Provide the [X, Y] coordinate of the cell's center where the given text is located.  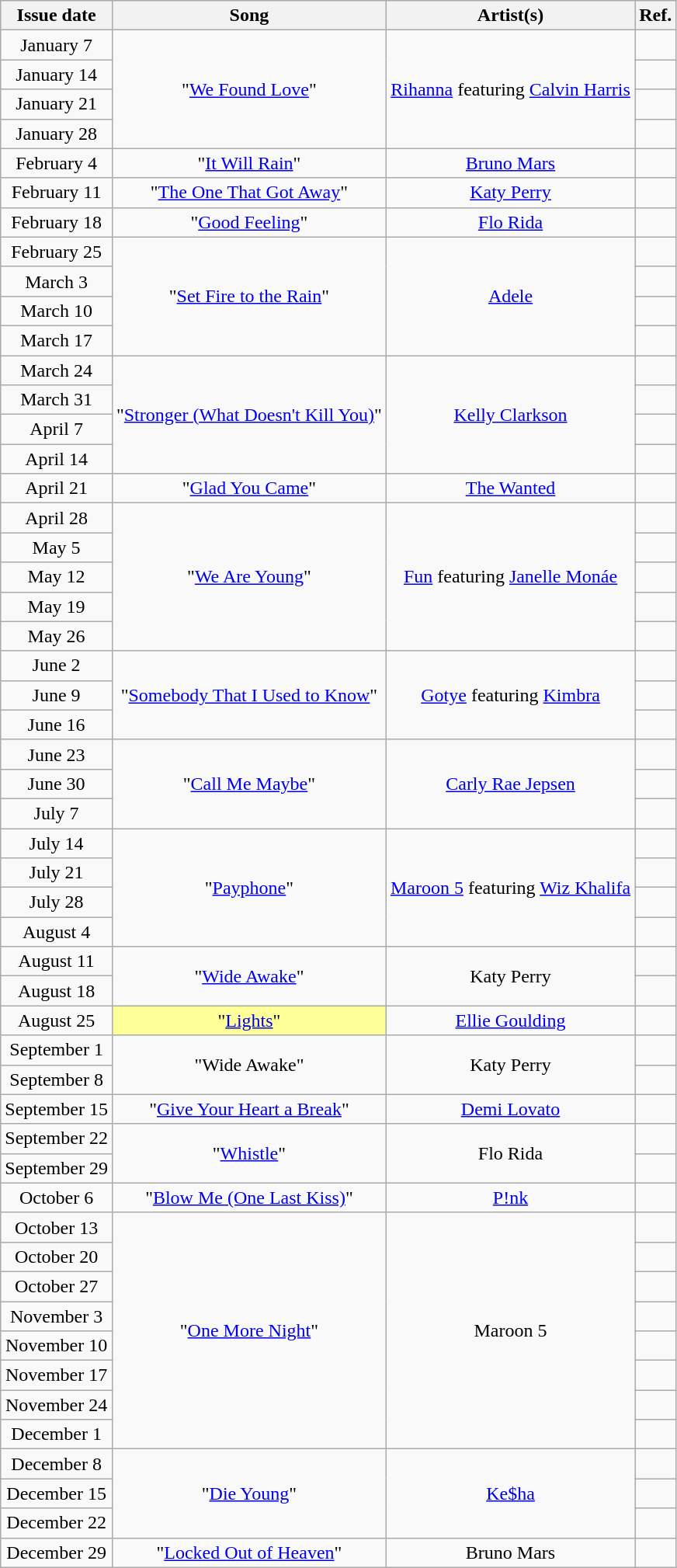
March 17 [57, 340]
September 1 [57, 1050]
June 9 [57, 695]
June 2 [57, 666]
May 19 [57, 607]
"Lights" [248, 1020]
Rihanna featuring Calvin Harris [510, 89]
July 21 [57, 873]
Issue date [57, 16]
October 27 [57, 1286]
November 3 [57, 1316]
September 15 [57, 1109]
May 5 [57, 548]
December 1 [57, 1434]
January 28 [57, 134]
September 29 [57, 1168]
May 26 [57, 636]
"Call Me Maybe" [248, 784]
January 21 [57, 104]
December 22 [57, 1523]
August 18 [57, 991]
March 24 [57, 370]
Fun featuring Janelle Monáe [510, 577]
"Good Feeling" [248, 222]
"Blow Me (One Last Kiss)" [248, 1198]
August 11 [57, 961]
July 28 [57, 902]
November 17 [57, 1375]
Song [248, 16]
P!nk [510, 1198]
April 14 [57, 459]
February 11 [57, 193]
Gotye featuring Kimbra [510, 695]
November 24 [57, 1405]
November 10 [57, 1346]
March 3 [57, 281]
October 6 [57, 1198]
March 31 [57, 400]
Artist(s) [510, 16]
December 8 [57, 1464]
"Locked Out of Heaven" [248, 1552]
Maroon 5 featuring Wiz Khalifa [510, 887]
"Somebody That I Used to Know" [248, 695]
"We Found Love" [248, 89]
"Stronger (What Doesn't Kill You)" [248, 415]
October 13 [57, 1227]
February 25 [57, 252]
Ellie Goulding [510, 1020]
Demi Lovato [510, 1109]
August 4 [57, 932]
June 23 [57, 754]
"It Will Rain" [248, 163]
"Give Your Heart a Break" [248, 1109]
February 4 [57, 163]
June 16 [57, 725]
June 30 [57, 784]
Maroon 5 [510, 1330]
Carly Rae Jepsen [510, 784]
"Glad You Came" [248, 488]
"We Are Young" [248, 577]
January 7 [57, 45]
February 18 [57, 222]
Ref. [655, 16]
August 25 [57, 1020]
"One More Night" [248, 1330]
The Wanted [510, 488]
October 20 [57, 1257]
May 12 [57, 577]
"The One That Got Away" [248, 193]
July 7 [57, 813]
"Set Fire to the Rain" [248, 296]
September 22 [57, 1139]
Ke$ha [510, 1493]
December 15 [57, 1493]
April 7 [57, 429]
December 29 [57, 1552]
July 14 [57, 843]
"Whistle" [248, 1153]
April 21 [57, 488]
"Payphone" [248, 887]
March 10 [57, 311]
September 8 [57, 1080]
"Die Young" [248, 1493]
January 14 [57, 75]
Adele [510, 296]
Kelly Clarkson [510, 415]
April 28 [57, 518]
